Detect which cell encompasses the target text, then output its (x, y) center coordinate. 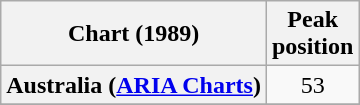
53 (312, 85)
Australia (ARIA Charts) (134, 85)
Peakposition (312, 34)
Chart (1989) (134, 34)
